Determine the [X, Y] coordinate at the center of the cell enclosing the given text.  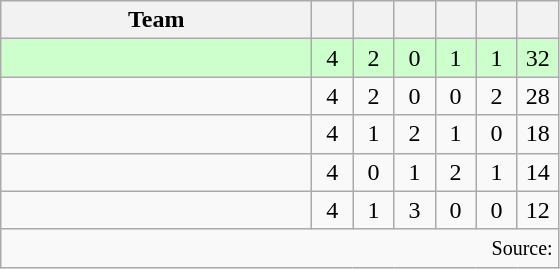
28 [538, 96]
32 [538, 58]
Source: [280, 248]
12 [538, 210]
14 [538, 172]
Team [156, 20]
3 [414, 210]
18 [538, 134]
